Return the [x, y] coordinate for the center point of the cell that contains the specified text.  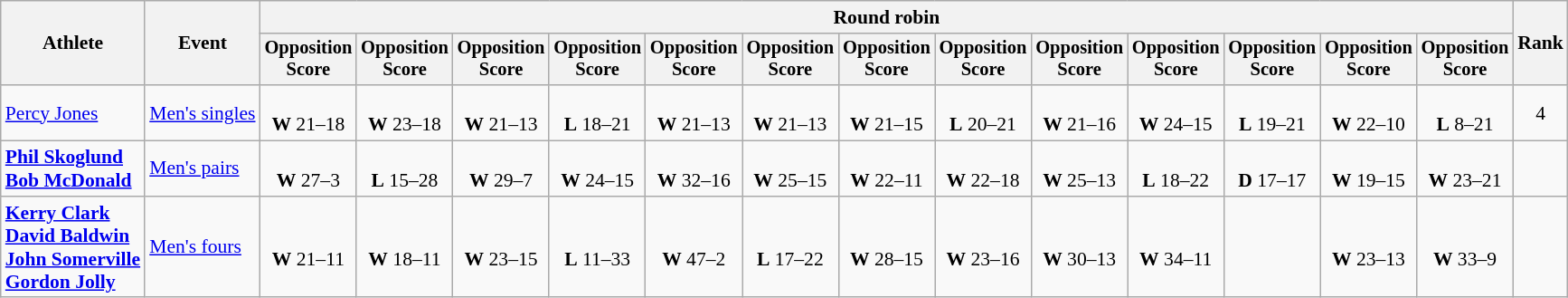
Event [203, 43]
W 30–13 [1080, 247]
L 20–21 [984, 112]
W 23–21 [1465, 168]
Round robin [887, 17]
W 28–15 [886, 247]
L 18–21 [597, 112]
D 17–17 [1271, 168]
W 22–10 [1369, 112]
W 22–18 [984, 168]
Kerry ClarkDavid BaldwinJohn SomervilleGordon Jolly [72, 247]
W 19–15 [1369, 168]
L 18–22 [1176, 168]
L 17–22 [790, 247]
W 29–7 [501, 168]
W 21–15 [886, 112]
Men's pairs [203, 168]
L 19–21 [1271, 112]
W 23–16 [984, 247]
Men's fours [203, 247]
W 21–11 [309, 247]
W 27–3 [309, 168]
W 21–18 [309, 112]
Rank [1541, 43]
4 [1541, 112]
W 34–11 [1176, 247]
W 23–18 [405, 112]
W 32–16 [694, 168]
W 33–9 [1465, 247]
Men's singles [203, 112]
L 11–33 [597, 247]
W 25–15 [790, 168]
W 25–13 [1080, 168]
Phil SkoglundBob McDonald [72, 168]
L 15–28 [405, 168]
L 8–21 [1465, 112]
Athlete [72, 43]
W 21–16 [1080, 112]
W 22–11 [886, 168]
Percy Jones [72, 112]
W 23–13 [1369, 247]
W 18–11 [405, 247]
W 23–15 [501, 247]
W 47–2 [694, 247]
